Provide the [x, y] coordinate of the cell's center where the given text is located.  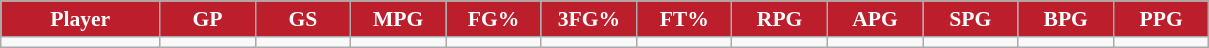
SPG [970, 19]
APG [874, 19]
3FG% [588, 19]
RPG [780, 19]
GS [302, 19]
MPG [398, 19]
BPG [1066, 19]
FT% [684, 19]
FG% [494, 19]
GP [208, 19]
Player [80, 19]
PPG [1161, 19]
